Return the [X, Y] coordinate for the center point of the cell that contains the specified text.  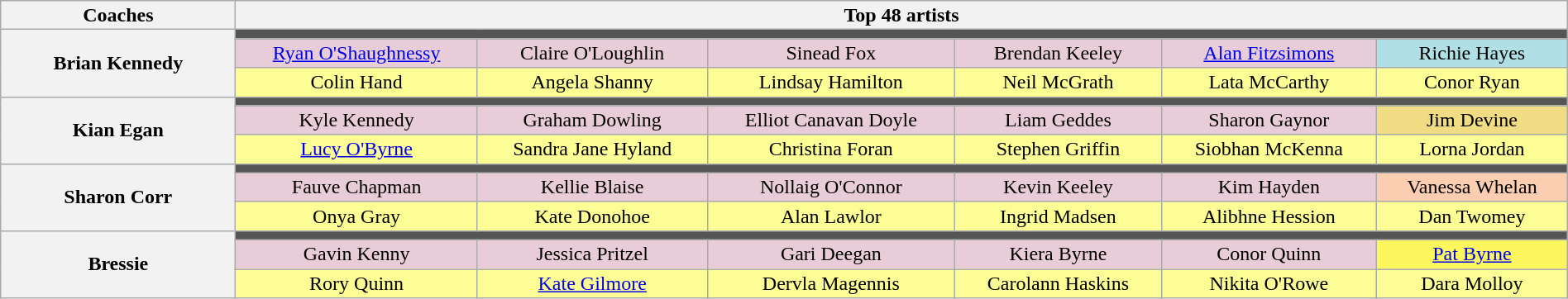
Kyle Kennedy [356, 121]
Gari Deegan [831, 254]
Top 48 artists [901, 15]
Colin Hand [356, 83]
Lindsay Hamilton [831, 83]
Graham Dowling [592, 121]
Coaches [118, 15]
Kellie Blaise [592, 187]
Dervla Magennis [831, 284]
Alan Fitzsimons [1269, 53]
Neil McGrath [1059, 83]
Kian Egan [118, 131]
Alibhne Hession [1269, 216]
Sinead Fox [831, 53]
Brendan Keeley [1059, 53]
Dara Molloy [1472, 284]
Sandra Jane Hyland [592, 149]
Dan Twomey [1472, 216]
Claire O'Loughlin [592, 53]
Richie Hayes [1472, 53]
Liam Geddes [1059, 121]
Fauve Chapman [356, 187]
Jim Devine [1472, 121]
Kevin Keeley [1059, 187]
Nollaig O'Connor [831, 187]
Gavin Kenny [356, 254]
Ingrid Madsen [1059, 216]
Sharon Gaynor [1269, 121]
Siobhan McKenna [1269, 149]
Lucy O'Byrne [356, 149]
Elliot Canavan Doyle [831, 121]
Sharon Corr [118, 197]
Kim Hayden [1269, 187]
Nikita O'Rowe [1269, 284]
Conor Quinn [1269, 254]
Conor Ryan [1472, 83]
Kate Donohoe [592, 216]
Vanessa Whelan [1472, 187]
Kiera Byrne [1059, 254]
Lorna Jordan [1472, 149]
Pat Byrne [1472, 254]
Christina Foran [831, 149]
Onya Gray [356, 216]
Stephen Griffin [1059, 149]
Jessica Pritzel [592, 254]
Carolann Haskins [1059, 284]
Alan Lawlor [831, 216]
Bressie [118, 264]
Kate Gilmore [592, 284]
Lata McCarthy [1269, 83]
Angela Shanny [592, 83]
Rory Quinn [356, 284]
Ryan O'Shaughnessy [356, 53]
Brian Kennedy [118, 63]
